Return the [X, Y] coordinate for the center point of the cell that contains the specified text.  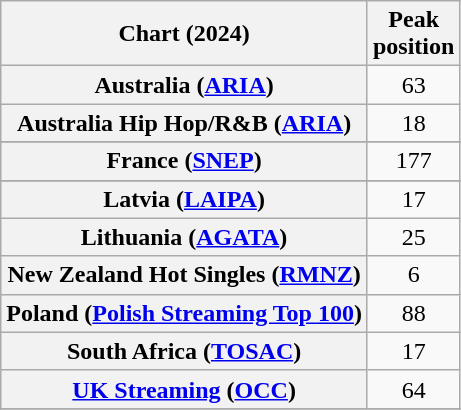
63 [413, 85]
Australia (ARIA) [184, 85]
6 [413, 275]
177 [413, 161]
88 [413, 313]
25 [413, 237]
South Africa (TOSAC) [184, 351]
64 [413, 389]
New Zealand Hot Singles (RMNZ) [184, 275]
Peakposition [413, 34]
18 [413, 123]
Lithuania (AGATA) [184, 237]
France (SNEP) [184, 161]
Poland (Polish Streaming Top 100) [184, 313]
Australia Hip Hop/R&B (ARIA) [184, 123]
UK Streaming (OCC) [184, 389]
Latvia (LAIPA) [184, 199]
Chart (2024) [184, 34]
